Pinpoint the cell where the given text exists, returning its [x, y] midpoint coordinate. 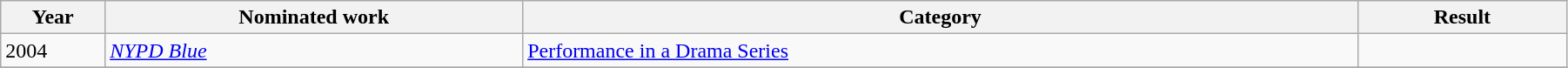
Year [53, 17]
Category [941, 17]
Nominated work [314, 17]
2004 [53, 51]
Performance in a Drama Series [941, 51]
Result [1462, 17]
NYPD Blue [314, 51]
